Capture the cell that displays the provided text and extract its (X, Y) central coordinate. 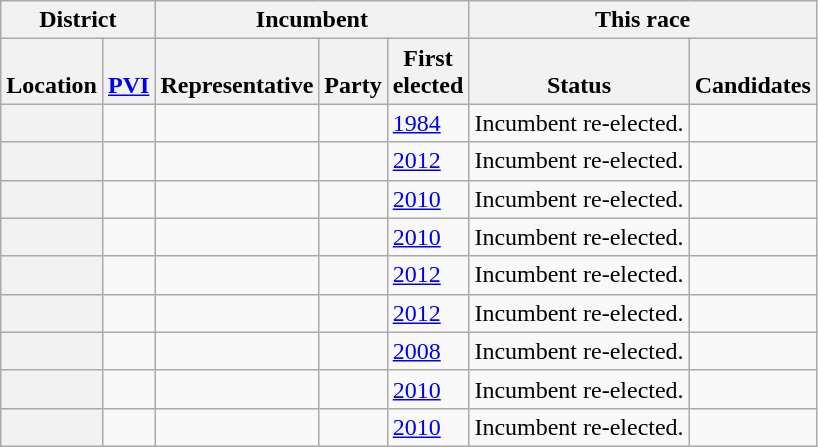
District (78, 20)
2008 (428, 351)
Status (579, 72)
This race (642, 20)
Incumbent (312, 20)
Representative (237, 72)
Location (52, 72)
PVI (128, 72)
Party (353, 72)
Candidates (752, 72)
Firstelected (428, 72)
1984 (428, 123)
